Pinpoint the cell where the given text exists, returning its [X, Y] midpoint coordinate. 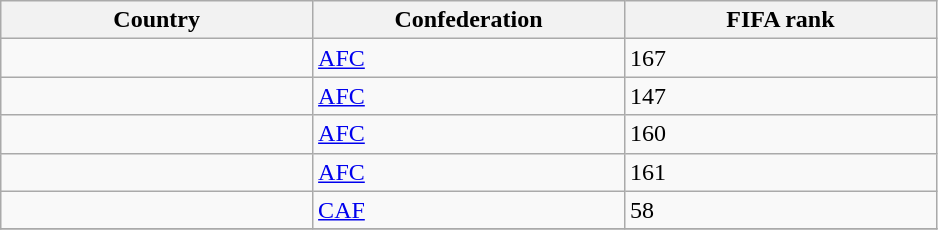
160 [780, 134]
58 [780, 210]
Country [157, 20]
FIFA rank [780, 20]
CAF [469, 210]
147 [780, 96]
167 [780, 58]
161 [780, 172]
Confederation [469, 20]
